Locate the cell with the specified text and output its (x, y) center coordinate. 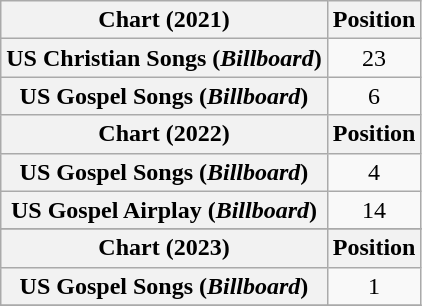
23 (374, 58)
6 (374, 96)
US Christian Songs (Billboard) (164, 58)
1 (374, 286)
4 (374, 172)
Chart (2023) (164, 248)
14 (374, 210)
Chart (2022) (164, 134)
Chart (2021) (164, 20)
US Gospel Airplay (Billboard) (164, 210)
